From the cell containing the given text, extract its center point as [x, y] coordinate. 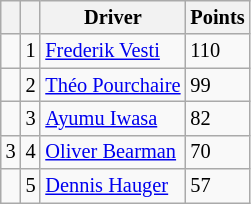
5 [31, 186]
82 [217, 118]
Théo Pourchaire [112, 85]
2 [31, 85]
57 [217, 186]
99 [217, 85]
Frederik Vesti [112, 51]
1 [31, 51]
110 [217, 51]
Oliver Bearman [112, 152]
Driver [112, 17]
Dennis Hauger [112, 186]
4 [31, 152]
70 [217, 152]
Points [217, 17]
Ayumu Iwasa [112, 118]
